Identify which cell holds the provided text, then report its (X, Y) central coordinate. 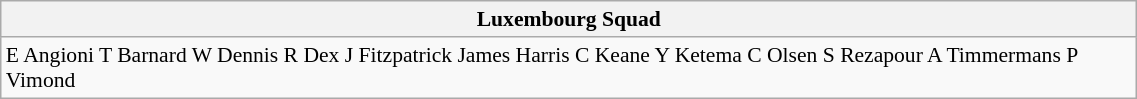
E Angioni T Barnard W Dennis R Dex J Fitzpatrick James Harris C Keane Y Ketema C Olsen S Rezapour A Timmermans P Vimond (569, 68)
Luxembourg Squad (569, 19)
